Locate the cell with the specified text and output its (x, y) center coordinate. 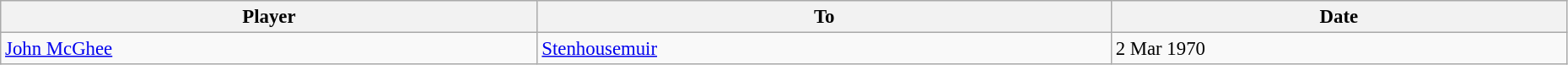
Stenhousemuir (824, 49)
2 Mar 1970 (1339, 49)
Date (1339, 17)
To (824, 17)
Player (269, 17)
John McGhee (269, 49)
